Return [X, Y] of the center of cell containing provided text 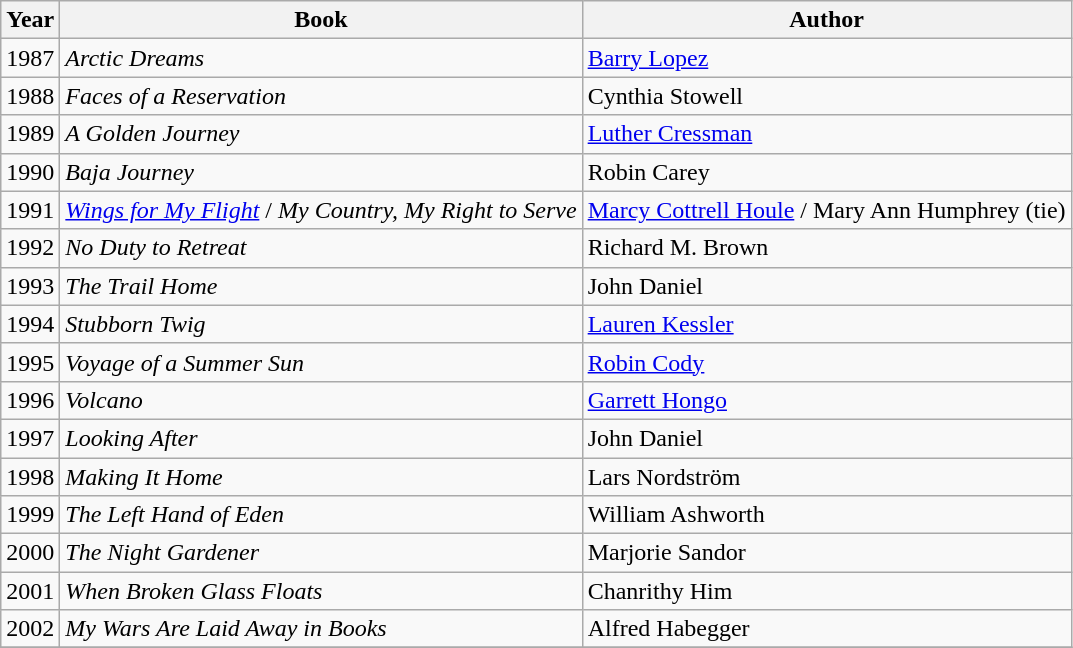
1995 [30, 362]
A Golden Journey [321, 134]
2000 [30, 553]
Voyage of a Summer Sun [321, 362]
Book [321, 20]
1990 [30, 172]
Alfred Habegger [826, 629]
Lauren Kessler [826, 324]
1987 [30, 58]
Richard M. Brown [826, 248]
Stubborn Twig [321, 324]
2001 [30, 591]
My Wars Are Laid Away in Books [321, 629]
1998 [30, 477]
1988 [30, 96]
Chanrithy Him [826, 591]
Robin Carey [826, 172]
Year [30, 20]
The Trail Home [321, 286]
1989 [30, 134]
Luther Cressman [826, 134]
Volcano [321, 400]
Robin Cody [826, 362]
2002 [30, 629]
1996 [30, 400]
Baja Journey [321, 172]
Looking After [321, 438]
Cynthia Stowell [826, 96]
1999 [30, 515]
1991 [30, 210]
1993 [30, 286]
1997 [30, 438]
The Night Gardener [321, 553]
Arctic Dreams [321, 58]
William Ashworth [826, 515]
Wings for My Flight / My Country, My Right to Serve [321, 210]
Lars Nordström [826, 477]
1994 [30, 324]
The Left Hand of Eden [321, 515]
Marjorie Sandor [826, 553]
Marcy Cottrell Houle / Mary Ann Humphrey (tie) [826, 210]
When Broken Glass Floats [321, 591]
Garrett Hongo [826, 400]
Barry Lopez [826, 58]
Making It Home [321, 477]
Author [826, 20]
Faces of a Reservation [321, 96]
1992 [30, 248]
No Duty to Retreat [321, 248]
